Find where the given text appears and provide that cell's center as (x, y) coordinate. 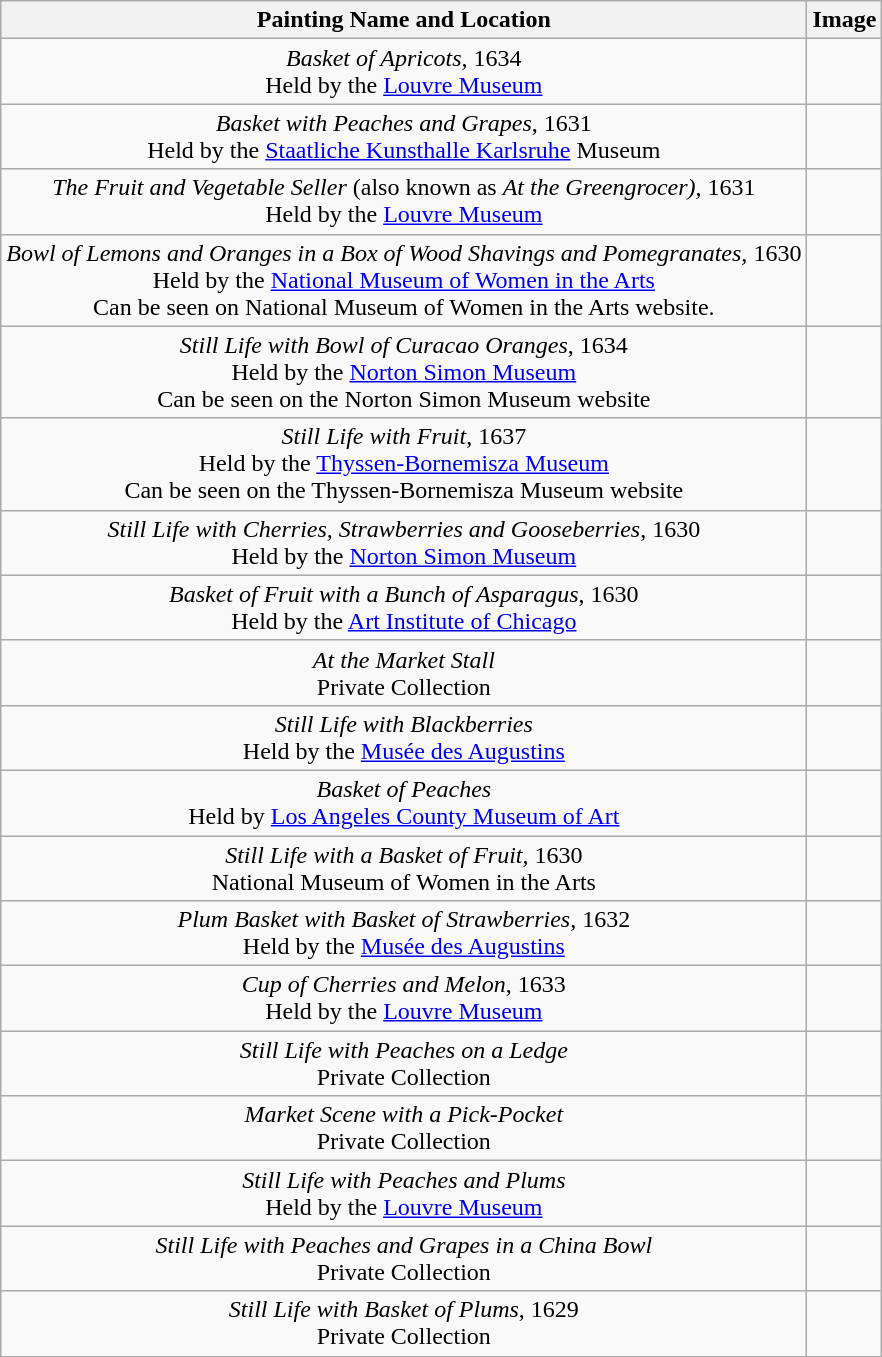
Cup of Cherries and Melon, 1633Held by the Louvre Museum (404, 998)
Painting Name and Location (404, 20)
Basket with Peaches and Grapes, 1631Held by the Staatliche Kunsthalle Karlsruhe Museum (404, 136)
Market Scene with a Pick-PocketPrivate Collection (404, 1128)
Still Life with Peaches on a LedgePrivate Collection (404, 1064)
Still Life with Peaches and PlumsHeld by the Louvre Museum (404, 1194)
At the Market StallPrivate Collection (404, 672)
Basket of PeachesHeld by Los Angeles County Museum of Art (404, 802)
Image (844, 20)
Basket of Apricots, 1634Held by the Louvre Museum (404, 72)
Still Life with Cherries, Strawberries and Gooseberries, 1630Held by the Norton Simon Museum (404, 542)
Plum Basket with Basket of Strawberries, 1632Held by the Musée des Augustins (404, 934)
Still Life with Basket of Plums, 1629Private Collection (404, 1324)
Basket of Fruit with a Bunch of Asparagus, 1630Held by the Art Institute of Chicago (404, 608)
The Fruit and Vegetable Seller (also known as At the Greengrocer), 1631Held by the Louvre Museum (404, 202)
Still Life with BlackberriesHeld by the Musée des Augustins (404, 738)
Still Life with Peaches and Grapes in a China BowlPrivate Collection (404, 1258)
Still Life with Bowl of Curacao Oranges, 1634Held by the Norton Simon MuseumCan be seen on the Norton Simon Museum website (404, 372)
Still Life with a Basket of Fruit, 1630National Museum of Women in the Arts (404, 868)
Still Life with Fruit, 1637Held by the Thyssen-Bornemisza MuseumCan be seen on the Thyssen-Bornemisza Museum website (404, 464)
